Find where the given text appears and provide that cell's center as (X, Y) coordinate. 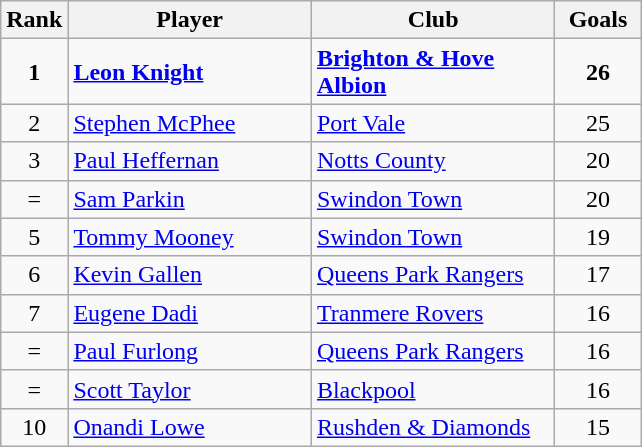
17 (598, 275)
1 (34, 72)
Brighton & Hove Albion (433, 72)
Tommy Mooney (190, 237)
Goals (598, 20)
2 (34, 123)
Port Vale (433, 123)
26 (598, 72)
25 (598, 123)
Paul Furlong (190, 351)
Sam Parkin (190, 199)
Stephen McPhee (190, 123)
10 (34, 427)
Club (433, 20)
7 (34, 313)
Leon Knight (190, 72)
Eugene Dadi (190, 313)
Rank (34, 20)
Paul Heffernan (190, 161)
3 (34, 161)
Player (190, 20)
Tranmere Rovers (433, 313)
5 (34, 237)
Onandi Lowe (190, 427)
19 (598, 237)
Rushden & Diamonds (433, 427)
Kevin Gallen (190, 275)
6 (34, 275)
15 (598, 427)
Notts County (433, 161)
Blackpool (433, 389)
Scott Taylor (190, 389)
